Return [x, y] of the center of cell containing provided text 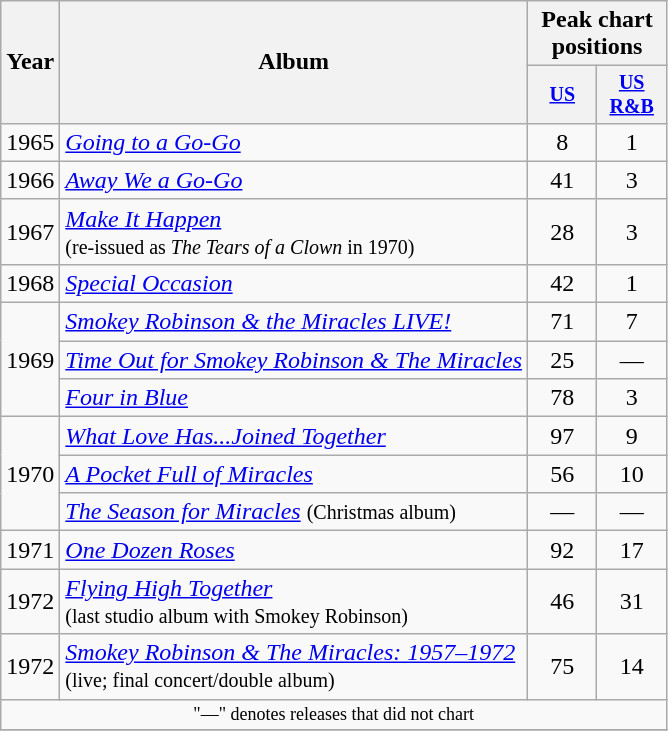
Peak chart positions [598, 34]
The Season for Miracles (Christmas album) [294, 512]
97 [562, 436]
92 [562, 550]
9 [632, 436]
A Pocket Full of Miracles [294, 474]
42 [562, 283]
1970 [30, 474]
28 [562, 232]
"—" denotes releases that did not chart [334, 714]
Going to a Go-Go [294, 142]
Smokey Robinson & The Miracles: 1957–1972 (live; final concert/double album) [294, 666]
Smokey Robinson & the Miracles LIVE! [294, 322]
US [562, 94]
Flying High Together (last studio album with Smokey Robinson) [294, 602]
Make It Happen (re-issued as The Tears of a Clown in 1970) [294, 232]
One Dozen Roses [294, 550]
Year [30, 62]
1971 [30, 550]
What Love Has...Joined Together [294, 436]
1969 [30, 360]
14 [632, 666]
1968 [30, 283]
56 [562, 474]
Four in Blue [294, 398]
Album [294, 62]
75 [562, 666]
71 [562, 322]
10 [632, 474]
1966 [30, 180]
1965 [30, 142]
78 [562, 398]
41 [562, 180]
Time Out for Smokey Robinson & The Miracles [294, 360]
1967 [30, 232]
7 [632, 322]
31 [632, 602]
46 [562, 602]
Away We a Go-Go [294, 180]
25 [562, 360]
17 [632, 550]
US R&B [632, 94]
Special Occasion [294, 283]
8 [562, 142]
